Extract the [x, y] coordinate from the center of the cell holding the provided text.  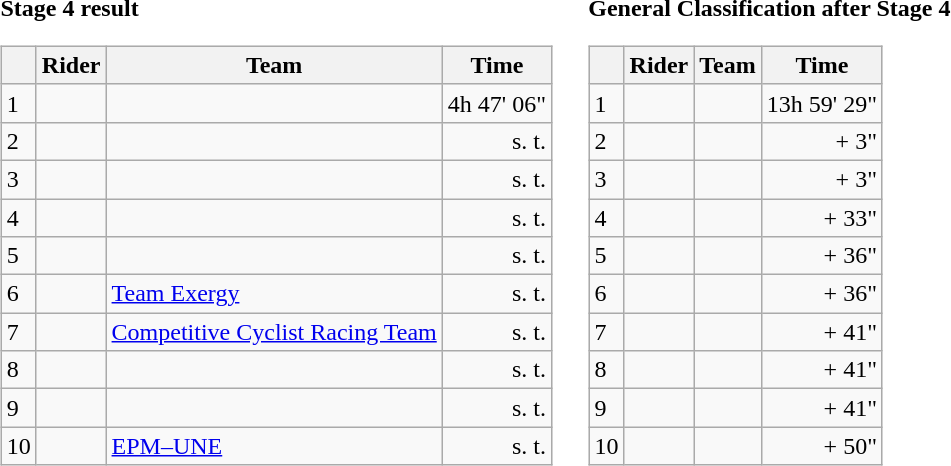
13h 59' 29" [822, 103]
+ 50" [822, 446]
Team Exergy [274, 294]
+ 33" [822, 217]
EPM–UNE [274, 446]
4h 47' 06" [496, 103]
Competitive Cyclist Racing Team [274, 332]
